Scan for the cell matching the given text and deliver its [X, Y] coordinate at center. 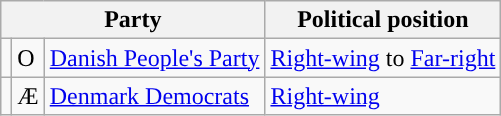
Denmark Democrats [154, 96]
Party [133, 20]
Right-wing to Far-right [383, 58]
Right-wing [383, 96]
Æ [28, 96]
Political position [383, 20]
Danish People's Party [154, 58]
O [28, 58]
